Identify which cell holds the provided text, then report its [x, y] central coordinate. 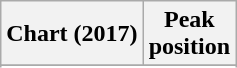
Peak position [189, 34]
Chart (2017) [72, 34]
